Pinpoint the cell where the given text exists, returning its [X, Y] midpoint coordinate. 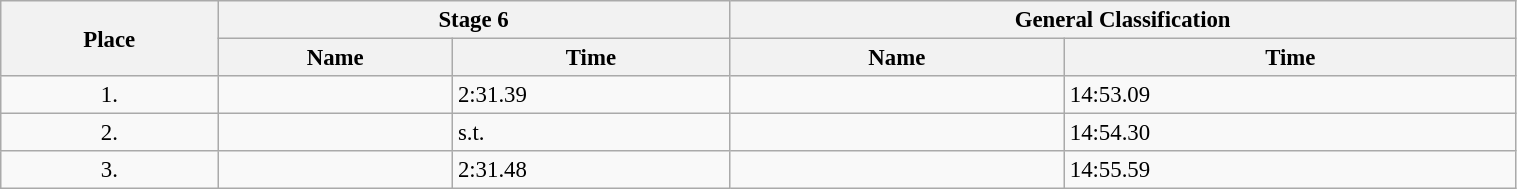
1. [110, 95]
Stage 6 [474, 20]
General Classification [1122, 20]
14:55.59 [1290, 170]
14:53.09 [1290, 95]
3. [110, 170]
2:31.48 [592, 170]
s.t. [592, 133]
2. [110, 133]
2:31.39 [592, 95]
14:54.30 [1290, 133]
Place [110, 38]
